Output the [X, Y] coordinate of the center of the cell containing the given text.  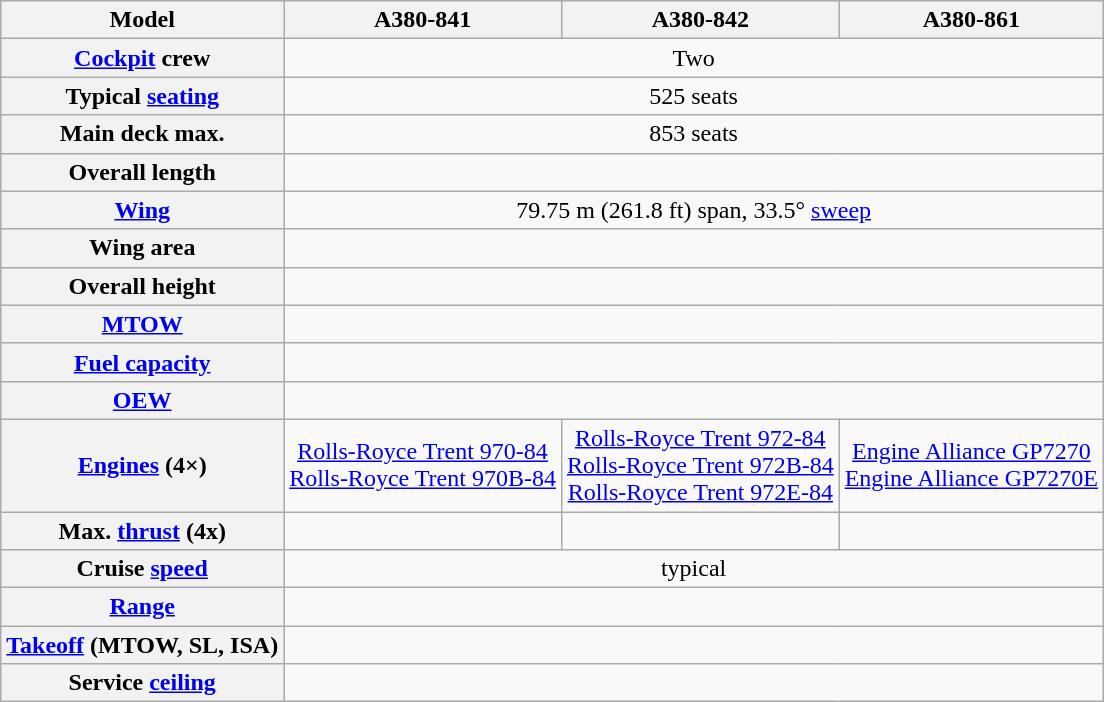
Two [694, 58]
Takeoff (MTOW, SL, ISA) [142, 645]
Service ceiling [142, 683]
Max. thrust (4x) [142, 531]
Engine Alliance GP7270Engine Alliance GP7270E [971, 465]
A380-841 [423, 20]
Cockpit crew [142, 58]
Main deck max. [142, 134]
Overall length [142, 172]
A380-842 [700, 20]
Model [142, 20]
Overall height [142, 286]
Range [142, 607]
OEW [142, 400]
853 seats [694, 134]
Rolls-Royce Trent 972-84Rolls-Royce Trent 972B-84Rolls-Royce Trent 972E-84 [700, 465]
Fuel capacity [142, 362]
Wing [142, 210]
Cruise speed [142, 569]
Wing area [142, 248]
Typical seating [142, 96]
MTOW [142, 324]
525 seats [694, 96]
typical [694, 569]
79.75 m (261.8 ft) span, 33.5° sweep [694, 210]
A380-861 [971, 20]
Rolls-Royce Trent 970-84Rolls-Royce Trent 970B-84 [423, 465]
Engines (4×) [142, 465]
